Scan for the cell matching the given text and deliver its [x, y] coordinate at center. 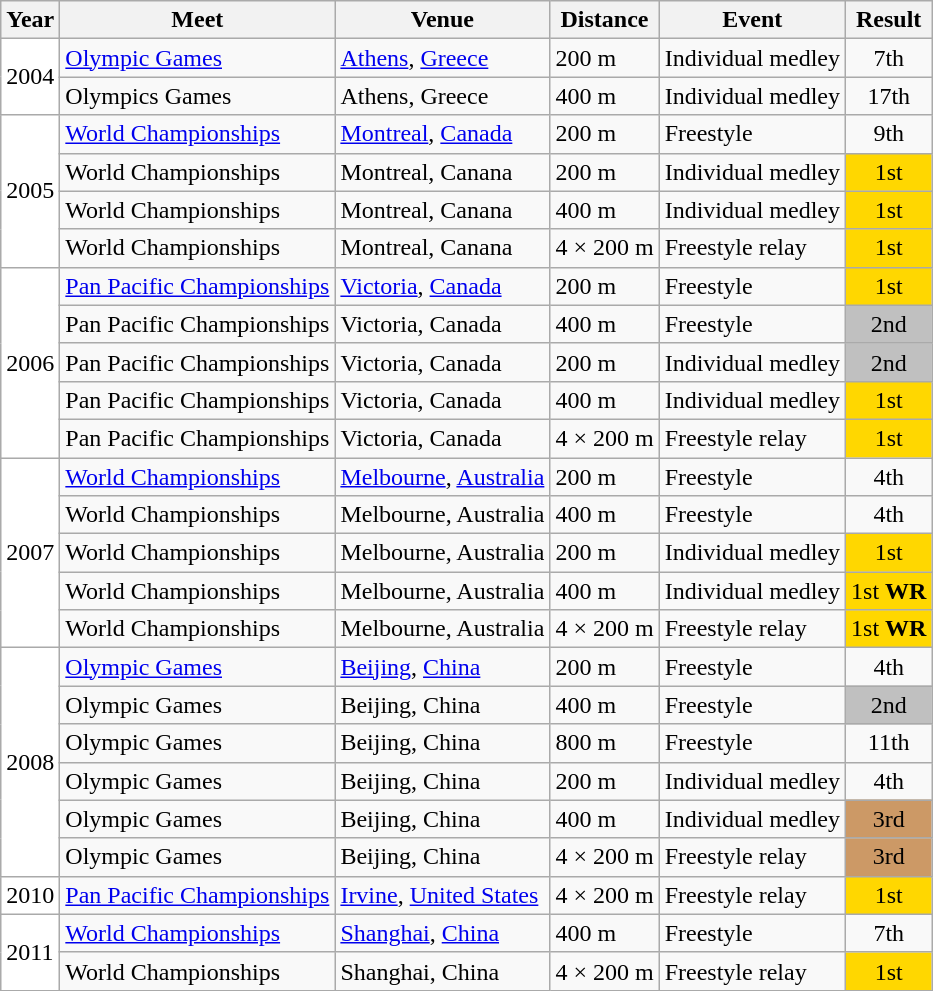
Year [30, 20]
9th [889, 134]
Meet [198, 20]
Distance [604, 20]
Olympics Games [198, 96]
2007 [30, 553]
Result [889, 20]
2006 [30, 362]
Venue [442, 20]
Event [752, 20]
2005 [30, 191]
Irvine, United States [442, 895]
Montreal, Canada [442, 134]
800 m [604, 743]
2004 [30, 77]
17th [889, 96]
2008 [30, 762]
11th [889, 743]
2011 [30, 952]
2010 [30, 895]
